Provide the [X, Y] coordinate of the cell's center where the given text is located.  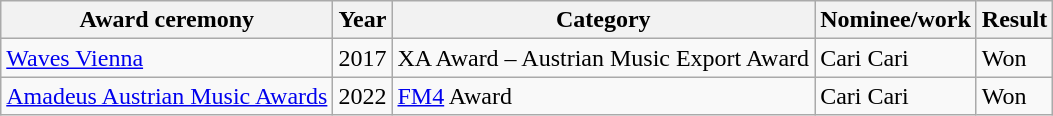
Amadeus Austrian Music Awards [167, 96]
XA Award – Austrian Music Export Award [604, 58]
Waves Vienna [167, 58]
Result [1014, 20]
Category [604, 20]
Award ceremony [167, 20]
Year [362, 20]
2017 [362, 58]
2022 [362, 96]
FM4 Award [604, 96]
Nominee/work [896, 20]
